Detect which cell encompasses the target text, then output its (X, Y) center coordinate. 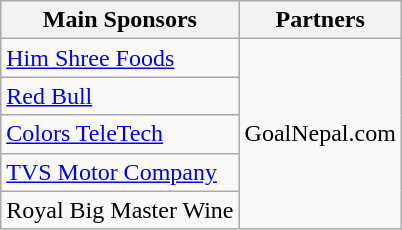
Royal Big Master Wine (120, 210)
Him Shree Foods (120, 58)
Partners (320, 20)
GoalNepal.com (320, 134)
Colors TeleTech (120, 134)
Red Bull (120, 96)
TVS Motor Company (120, 172)
Main Sponsors (120, 20)
